Detect which cell encompasses the target text, then output its [X, Y] center coordinate. 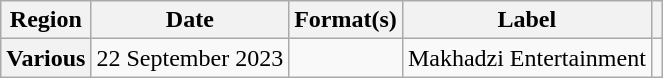
Format(s) [346, 20]
Date [190, 20]
Various [46, 58]
22 September 2023 [190, 58]
Region [46, 20]
Label [526, 20]
Makhadzi Entertainment [526, 58]
